Output the [X, Y] coordinate of the center of the cell containing the given text.  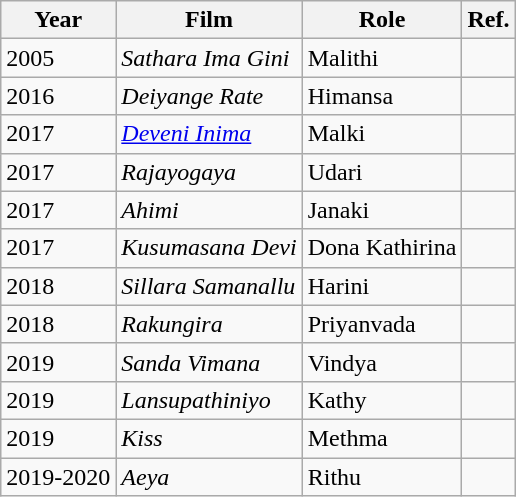
Malithi [382, 58]
Deveni Inima [209, 134]
Role [382, 20]
Kiss [209, 438]
Aeya [209, 477]
Janaki [382, 210]
Ahimi [209, 210]
Lansupathiniyo [209, 400]
2019-2020 [58, 477]
2005 [58, 58]
2016 [58, 96]
Ref. [488, 20]
Rithu [382, 477]
Vindya [382, 362]
Deiyange Rate [209, 96]
Udari [382, 172]
Methma [382, 438]
Kathy [382, 400]
Dona Kathirina [382, 248]
Year [58, 20]
Kusumasana Devi [209, 248]
Harini [382, 286]
Sillara Samanallu [209, 286]
Film [209, 20]
Sathara Ima Gini [209, 58]
Priyanvada [382, 324]
Malki [382, 134]
Rakungira [209, 324]
Rajayogaya [209, 172]
Sanda Vimana [209, 362]
Himansa [382, 96]
